Pinpoint the cell where the given text exists, returning its (X, Y) midpoint coordinate. 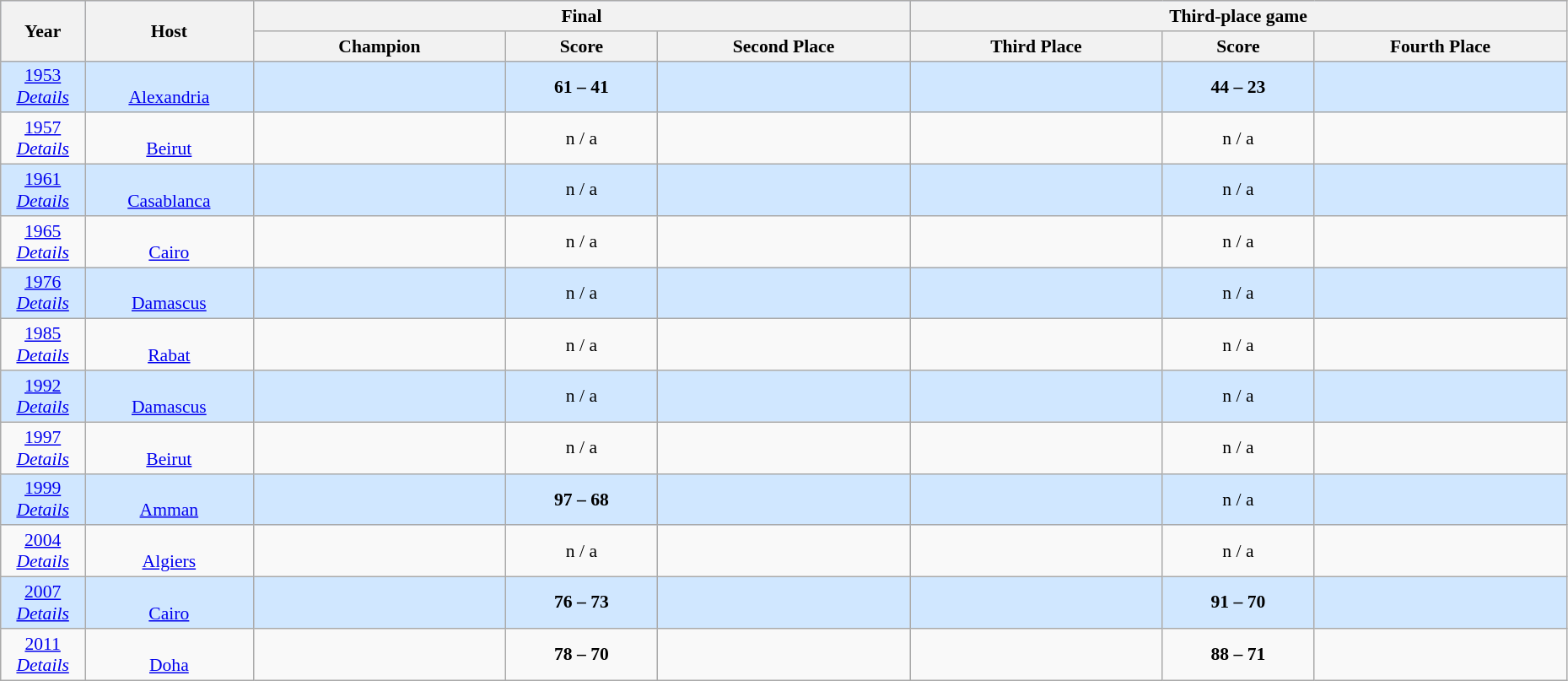
Doha (170, 655)
78 – 70 (582, 655)
1961 Details (43, 191)
Rabat (170, 344)
44 – 23 (1238, 86)
Final (582, 16)
Champion (380, 46)
Year (43, 30)
Algiers (170, 552)
1992 Details (43, 397)
Third-place game (1238, 16)
Casablanca (170, 191)
2007 Details (43, 603)
2004 Details (43, 552)
Third Place (1036, 46)
88 – 71 (1238, 655)
Second Place (783, 46)
76 – 73 (582, 603)
91 – 70 (1238, 603)
97 – 68 (582, 500)
1976 Details (43, 294)
1965 Details (43, 241)
2011 Details (43, 655)
1997 Details (43, 447)
Alexandria (170, 86)
1999 Details (43, 500)
61 – 41 (582, 86)
1985 Details (43, 344)
1957 Details (43, 138)
Amman (170, 500)
Host (170, 30)
Fourth Place (1441, 46)
1953 Details (43, 86)
